For the text-containing cell, return its midpoint in (X, Y) coordinate format. 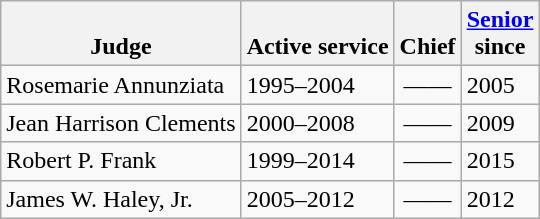
Judge (121, 34)
Chief (428, 34)
Robert P. Frank (121, 161)
1995–2004 (318, 85)
James W. Haley, Jr. (121, 199)
Jean Harrison Clements (121, 123)
1999–2014 (318, 161)
2015 (500, 161)
Seniorsince (500, 34)
Active service (318, 34)
Rosemarie Annunziata (121, 85)
2012 (500, 199)
2005–2012 (318, 199)
2009 (500, 123)
2000–2008 (318, 123)
2005 (500, 85)
